Capture the cell that displays the provided text and extract its (x, y) central coordinate. 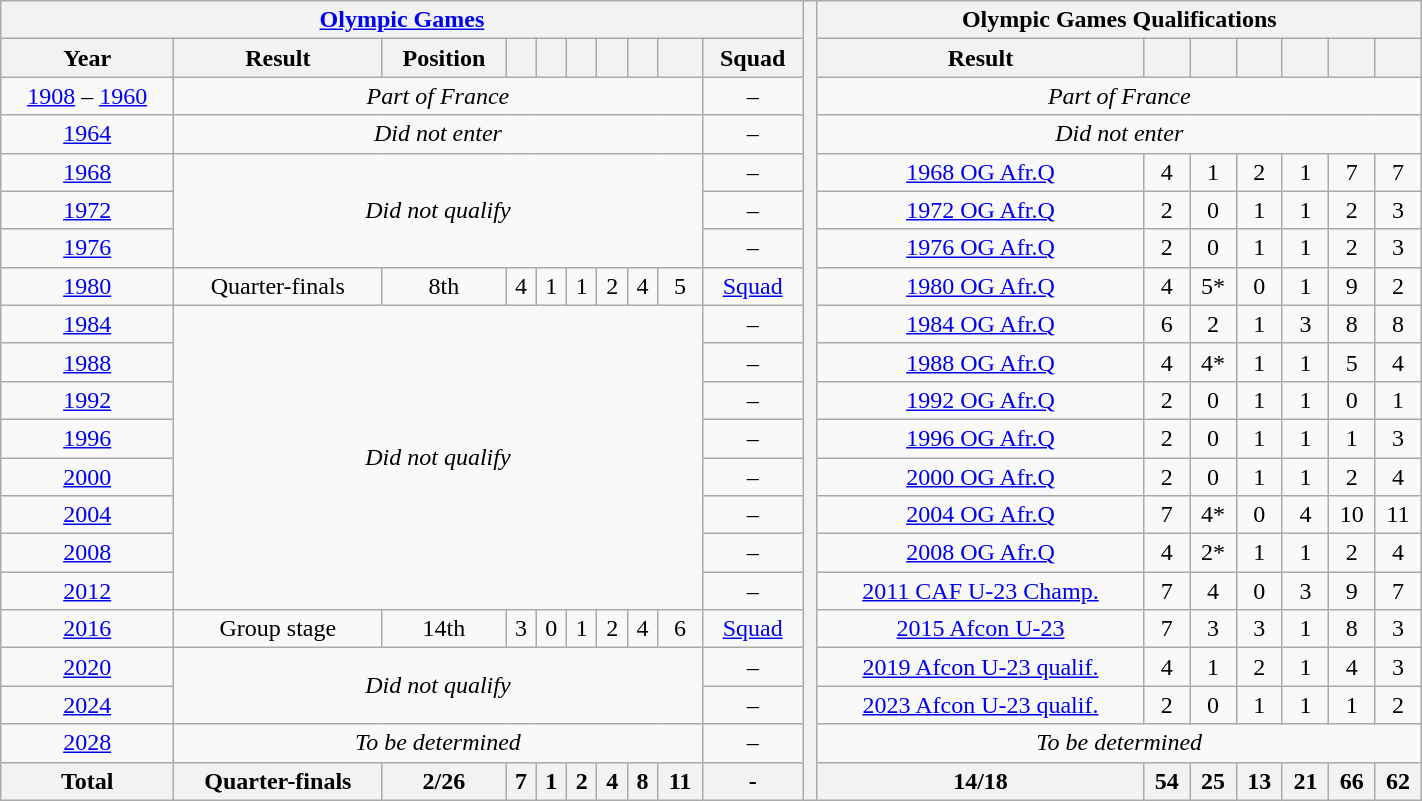
1976 OG Afr.Q (980, 248)
14th (444, 629)
2024 (88, 705)
2004 OG Afr.Q (980, 515)
Total (88, 781)
8th (444, 286)
1968 OG Afr.Q (980, 172)
2004 (88, 515)
1964 (88, 134)
1980 (88, 286)
21 (1305, 781)
1988 OG Afr.Q (980, 362)
1980 OG Afr.Q (980, 286)
2020 (88, 667)
- (752, 781)
1972 OG Afr.Q (980, 210)
2012 (88, 591)
2008 OG Afr.Q (980, 553)
2023 Afcon U-23 qualif. (980, 705)
1968 (88, 172)
1988 (88, 362)
Olympic Games Qualifications (1119, 20)
62 (1398, 781)
2011 CAF U-23 Champ. (980, 591)
1984 OG Afr.Q (980, 324)
1972 (88, 210)
2016 (88, 629)
1996 OG Afr.Q (980, 438)
Group stage (278, 629)
1992 (88, 400)
1992 OG Afr.Q (980, 400)
2* (1213, 553)
10 (1352, 515)
2/26 (444, 781)
Year (88, 58)
66 (1352, 781)
Olympic Games (402, 20)
13 (1259, 781)
1984 (88, 324)
54 (1167, 781)
2000 OG Afr.Q (980, 477)
2019 Afcon U-23 qualif. (980, 667)
2000 (88, 477)
14/18 (980, 781)
2015 Afcon U-23 (980, 629)
1976 (88, 248)
2008 (88, 553)
1996 (88, 438)
Position (444, 58)
2028 (88, 743)
25 (1213, 781)
1908 – 1960 (88, 96)
5* (1213, 286)
